Search for the cell housing the specified text and yield its (x, y) center coordinate. 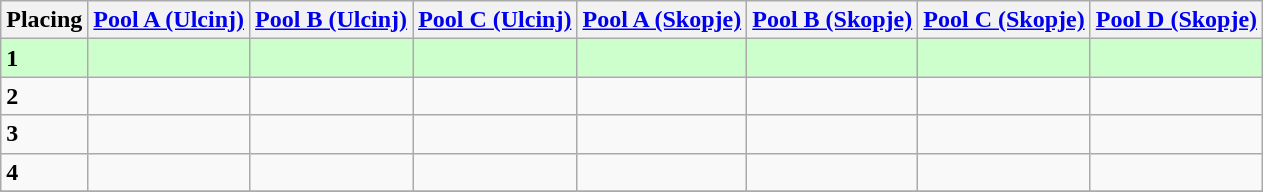
Pool A (Ulcinj) (169, 20)
1 (44, 58)
2 (44, 96)
Pool C (Skopje) (1004, 20)
Pool D (Skopje) (1176, 20)
Pool C (Ulcinj) (495, 20)
Pool A (Skopje) (662, 20)
Pool B (Skopje) (832, 20)
4 (44, 172)
Placing (44, 20)
3 (44, 134)
Pool B (Ulcinj) (332, 20)
